Capture the cell that displays the provided text and extract its [x, y] central coordinate. 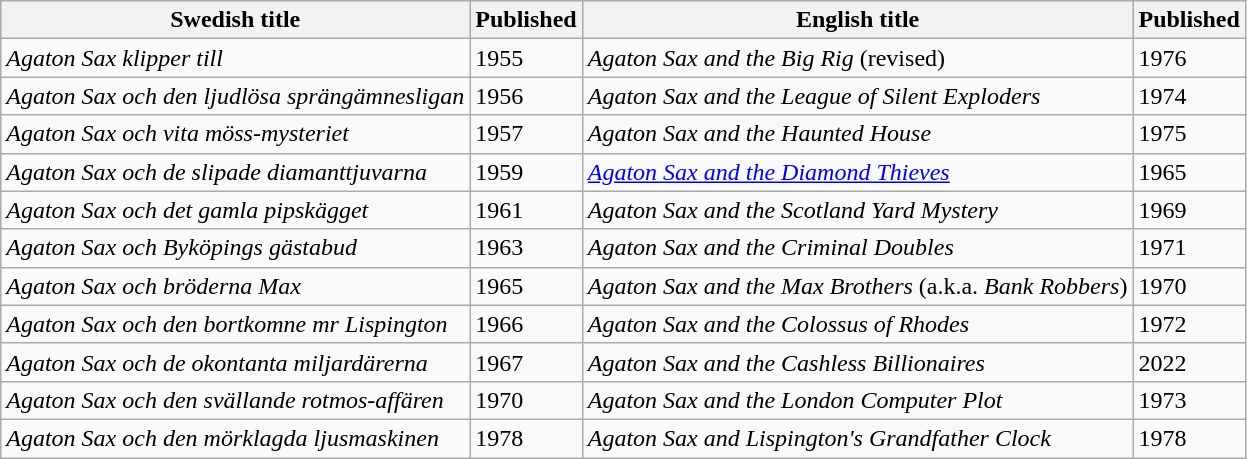
1976 [1189, 58]
Agaton Sax och det gamla pipskägget [236, 210]
1975 [1189, 134]
Agaton Sax och den svällande rotmos-affären [236, 400]
1959 [526, 172]
Agaton Sax and the Cashless Billionaires [858, 362]
English title [858, 20]
Agaton Sax och den ljudlösa sprängämnesligan [236, 96]
Agaton Sax och den bortkomne mr Lispington [236, 324]
Agaton Sax and the Diamond Thieves [858, 172]
Agaton Sax and the Haunted House [858, 134]
Agaton Sax och den mörklagda ljusmaskinen [236, 438]
Agaton Sax and the Scotland Yard Mystery [858, 210]
1961 [526, 210]
1969 [1189, 210]
Agaton Sax och de slipade diamanttjuvarna [236, 172]
1973 [1189, 400]
1974 [1189, 96]
1967 [526, 362]
1972 [1189, 324]
Agaton Sax and Lispington's Grandfather Clock [858, 438]
1956 [526, 96]
Agaton Sax klipper till [236, 58]
Agaton Sax och bröderna Max [236, 286]
1971 [1189, 248]
Agaton Sax och vita möss-mysteriet [236, 134]
1957 [526, 134]
1966 [526, 324]
Agaton Sax and the Colossus of Rhodes [858, 324]
Agaton Sax and the London Computer Plot [858, 400]
Agaton Sax och Byköpings gästabud [236, 248]
Agaton Sax and the League of Silent Exploders [858, 96]
1955 [526, 58]
1963 [526, 248]
Agaton Sax and the Max Brothers (a.k.a. Bank Robbers) [858, 286]
2022 [1189, 362]
Swedish title [236, 20]
Agaton Sax and the Big Rig (revised) [858, 58]
Agaton Sax and the Criminal Doubles [858, 248]
Agaton Sax och de okontanta miljardärerna [236, 362]
